From the cell containing the given text, extract its center point as (X, Y) coordinate. 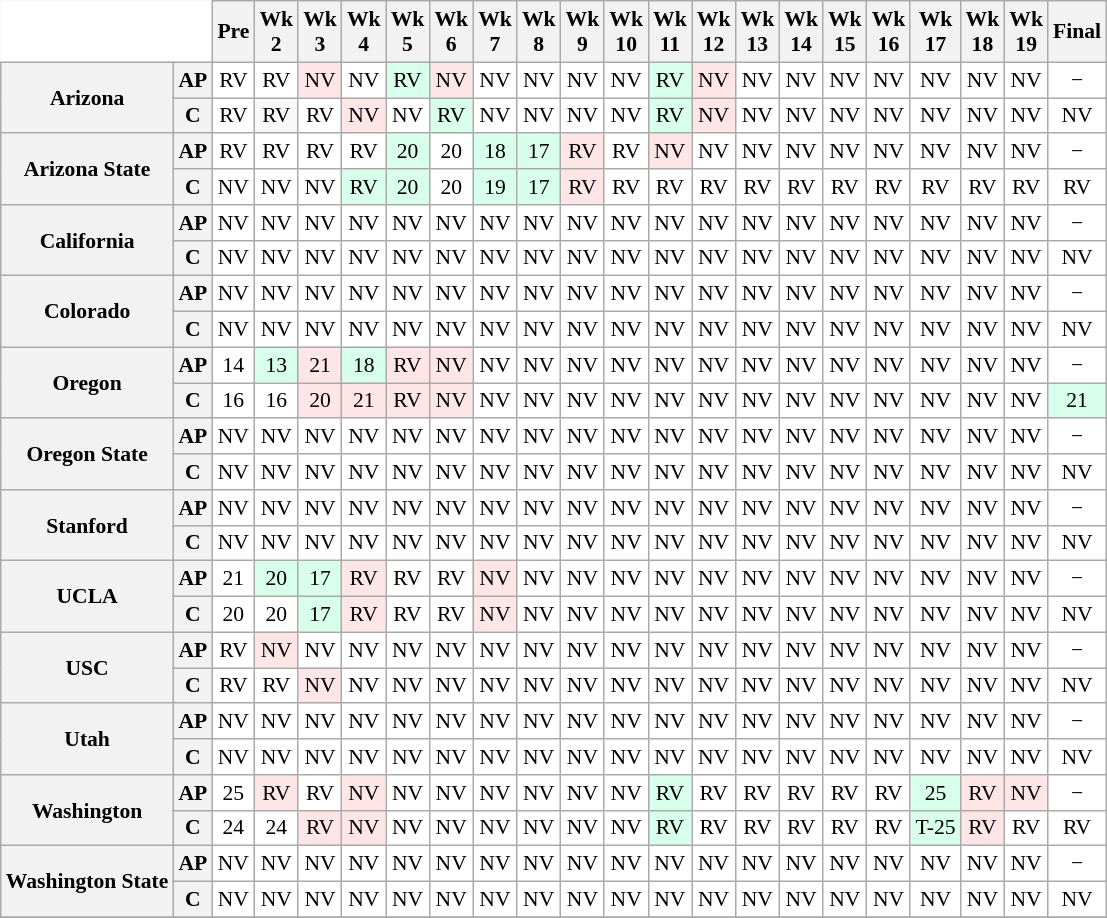
Final (1077, 32)
Wk12 (714, 32)
Wk11 (670, 32)
Colorado (88, 312)
T-25 (935, 828)
Wk5 (408, 32)
Washington State (88, 882)
Wk3 (320, 32)
California (88, 240)
Washington (88, 810)
Wk7 (495, 32)
Stanford (88, 526)
19 (495, 187)
Wk2 (276, 32)
Wk14 (801, 32)
Wk6 (451, 32)
Wk9 (583, 32)
Arizona State (88, 170)
Pre (233, 32)
Wk17 (935, 32)
14 (233, 365)
Wk13 (757, 32)
Wk15 (845, 32)
Wk19 (1026, 32)
Wk18 (983, 32)
USC (88, 668)
13 (276, 365)
Oregon State (88, 454)
Wk10 (626, 32)
UCLA (88, 596)
Utah (88, 740)
Wk8 (539, 32)
Wk16 (889, 32)
Arizona (88, 98)
Wk4 (364, 32)
Oregon (88, 382)
